Provide the [x, y] coordinate of the cell's center where the given text is located.  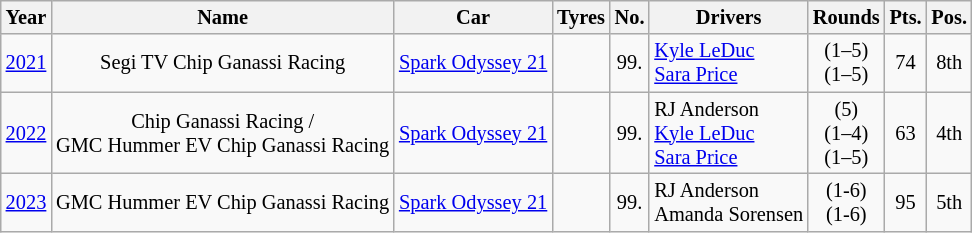
2021 [26, 63]
2023 [26, 202]
8th [950, 63]
(5)(1–4)(1–5) [846, 133]
Year [26, 17]
Segi TV Chip Ganassi Racing [222, 63]
63 [906, 133]
GMC Hummer EV Chip Ganassi Racing [222, 202]
Pts. [906, 17]
5th [950, 202]
RJ Anderson Amanda Sorensen [728, 202]
Drivers [728, 17]
(1-6)(1-6) [846, 202]
Car [473, 17]
Tyres [581, 17]
No. [630, 17]
RJ Anderson Kyle LeDuc Sara Price [728, 133]
4th [950, 133]
Kyle LeDuc Sara Price [728, 63]
74 [906, 63]
2022 [26, 133]
Name [222, 17]
Rounds [846, 17]
Chip Ganassi Racing /GMC Hummer EV Chip Ganassi Racing [222, 133]
(1–5)(1–5) [846, 63]
Pos. [950, 17]
95 [906, 202]
